Detect which cell encompasses the target text, then output its [X, Y] center coordinate. 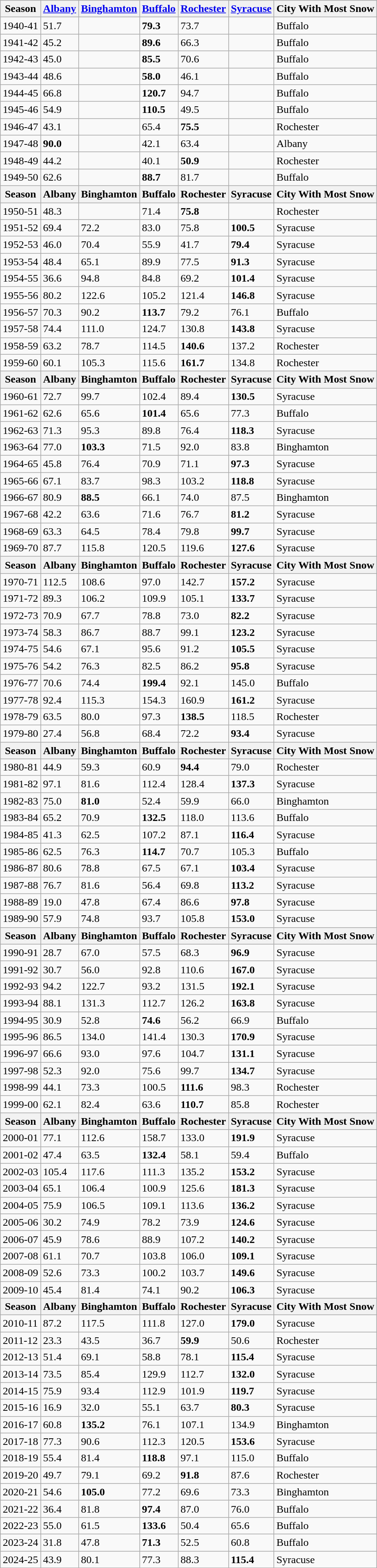
1976-77 [20, 683]
142.7 [203, 582]
83.0 [158, 228]
2001-02 [20, 1155]
60.9 [158, 767]
84.8 [158, 279]
30.9 [60, 1020]
1940-41 [20, 26]
105.0 [109, 1492]
56.8 [109, 733]
181.3 [251, 1189]
163.8 [251, 1003]
134.9 [251, 1425]
1997-98 [20, 1071]
115.0 [251, 1458]
1983-84 [20, 818]
2013-14 [20, 1374]
80.3 [251, 1408]
65.4 [158, 127]
1970-71 [20, 582]
2022-23 [20, 1525]
85.8 [251, 1104]
2015-16 [20, 1408]
95.8 [251, 666]
45.9 [60, 1239]
103.8 [158, 1256]
89.8 [158, 430]
1942-43 [20, 59]
79.1 [109, 1475]
2003-04 [20, 1189]
47.4 [60, 1155]
1949-50 [20, 177]
133.7 [251, 599]
81.2 [251, 515]
86.6 [203, 902]
97.0 [158, 582]
138.5 [203, 716]
117.6 [109, 1172]
1987-88 [20, 885]
41.7 [203, 245]
112.3 [158, 1441]
66.9 [251, 1020]
86.2 [203, 666]
111.8 [158, 1324]
106.5 [109, 1205]
102.4 [158, 396]
19.0 [60, 902]
55.4 [60, 1458]
153.2 [251, 1172]
73.5 [60, 1374]
137.2 [251, 346]
1943-44 [20, 76]
77.2 [158, 1492]
1965-66 [20, 480]
94.8 [109, 279]
109.9 [158, 599]
72.7 [60, 396]
91.2 [203, 649]
1995-96 [20, 1037]
118.0 [203, 818]
58.0 [158, 76]
101.9 [203, 1391]
48.4 [60, 262]
46.0 [60, 245]
87.5 [251, 498]
92.4 [60, 700]
77.0 [60, 447]
74.9 [109, 1222]
89.6 [158, 43]
1957-58 [20, 329]
2008-09 [20, 1273]
27.4 [60, 733]
127.0 [203, 1324]
68.4 [158, 733]
78.2 [158, 1222]
1998-99 [20, 1088]
118.3 [251, 430]
2012-13 [20, 1357]
76.0 [251, 1509]
112.5 [60, 582]
66.8 [60, 93]
79.3 [158, 26]
57.5 [158, 952]
1947-48 [20, 143]
73.7 [203, 26]
95.6 [158, 649]
45.0 [60, 59]
74.0 [203, 498]
94.4 [203, 767]
96.9 [251, 952]
191.9 [251, 1138]
78.7 [109, 346]
74.1 [158, 1290]
91.3 [251, 262]
44.9 [60, 767]
2005-06 [20, 1222]
85.5 [158, 59]
111.0 [109, 329]
2004-05 [20, 1205]
1960-61 [20, 396]
81.7 [203, 177]
167.0 [251, 969]
1979-80 [20, 733]
71.6 [158, 515]
75.0 [60, 801]
161.7 [203, 363]
2011-12 [20, 1340]
1984-85 [20, 835]
93.7 [158, 919]
62.1 [60, 1104]
132.4 [158, 1155]
106.0 [203, 1256]
69.4 [60, 228]
110.5 [158, 110]
49.7 [60, 1475]
52.4 [158, 801]
2007-08 [20, 1256]
2018-19 [20, 1458]
133.6 [158, 1525]
64.5 [109, 531]
50.4 [203, 1525]
100.9 [158, 1189]
55.0 [60, 1525]
1982-83 [20, 801]
67.0 [109, 952]
89.4 [203, 396]
58.3 [60, 632]
115.6 [158, 363]
1966-67 [20, 498]
1985-86 [20, 852]
42.2 [60, 515]
143.8 [251, 329]
130.3 [203, 1037]
121.4 [203, 295]
59.4 [251, 1155]
79.8 [203, 531]
100.2 [158, 1273]
77.1 [60, 1138]
106.3 [251, 1290]
75.5 [203, 127]
2017-18 [20, 1441]
103.7 [203, 1273]
1973-74 [20, 632]
80.6 [60, 868]
74.6 [158, 1020]
51.7 [60, 26]
73.0 [203, 616]
1945-46 [20, 110]
192.1 [251, 986]
52.5 [203, 1542]
78.4 [158, 531]
111.3 [158, 1172]
112.6 [109, 1138]
48.6 [60, 76]
36.7 [158, 1340]
91.8 [203, 1475]
45.4 [60, 1290]
49.5 [203, 110]
2009-10 [20, 1290]
1993-94 [20, 1003]
1951-52 [20, 228]
170.9 [251, 1037]
107.1 [203, 1425]
1975-76 [20, 666]
149.6 [251, 1273]
1953-54 [20, 262]
87.1 [203, 835]
30.2 [60, 1222]
2021-22 [20, 1509]
140.6 [203, 346]
87.0 [203, 1509]
145.0 [251, 683]
1964-65 [20, 464]
1974-75 [20, 649]
81.0 [109, 801]
83.7 [109, 480]
129.9 [158, 1374]
1948-49 [20, 160]
103.2 [203, 480]
134.0 [109, 1037]
97.8 [251, 902]
87.7 [60, 548]
67.5 [158, 868]
106.2 [109, 599]
50.6 [251, 1340]
1944-45 [20, 93]
118.5 [251, 716]
2024-25 [20, 1559]
68.3 [203, 952]
23.3 [60, 1340]
130.5 [251, 396]
1952-53 [20, 245]
103.3 [109, 447]
1954-55 [20, 279]
81.8 [109, 1509]
43.1 [60, 127]
71.4 [158, 211]
50.9 [203, 160]
40.1 [158, 160]
70.4 [109, 245]
66.3 [203, 43]
93.2 [158, 986]
2010-11 [20, 1324]
1963-64 [20, 447]
89.3 [60, 599]
103.4 [251, 868]
131.1 [251, 1054]
78.1 [203, 1357]
160.9 [203, 700]
45.2 [60, 43]
77.5 [203, 262]
28.7 [60, 952]
99.1 [203, 632]
90.6 [109, 1441]
82.2 [251, 616]
153.0 [251, 919]
119.7 [251, 1391]
2000-01 [20, 1138]
141.4 [158, 1037]
79.4 [251, 245]
56.2 [203, 1020]
114.5 [158, 346]
36.6 [60, 279]
48.3 [60, 211]
115.8 [109, 548]
74.8 [109, 919]
124.6 [251, 1222]
2016-17 [20, 1425]
45.8 [60, 464]
65.2 [60, 818]
1989-90 [20, 919]
70.3 [60, 312]
83.8 [251, 447]
112.4 [158, 784]
114.7 [158, 852]
97.6 [158, 1054]
43.5 [109, 1340]
66.1 [158, 498]
132.5 [158, 818]
80.2 [60, 295]
93.0 [109, 1054]
67.4 [158, 902]
86.7 [109, 632]
105.4 [60, 1172]
1961-62 [20, 413]
55.1 [158, 1408]
1994-95 [20, 1020]
63.2 [60, 346]
94.7 [203, 93]
42.1 [158, 143]
153.6 [251, 1441]
1988-89 [20, 902]
105.1 [203, 599]
106.4 [109, 1189]
52.8 [109, 1020]
86.5 [60, 1037]
88.3 [203, 1559]
57.9 [60, 919]
80.9 [60, 498]
75.6 [158, 1071]
73.9 [203, 1222]
1996-97 [20, 1054]
2019-20 [20, 1475]
59.3 [109, 767]
71.5 [158, 447]
125.6 [203, 1189]
60.1 [60, 363]
92.1 [203, 683]
55.9 [158, 245]
87.6 [251, 1475]
44.1 [60, 1088]
1969-70 [20, 548]
113.2 [251, 885]
113.7 [158, 312]
120.7 [158, 93]
58.1 [203, 1155]
1981-82 [20, 784]
58.8 [158, 1357]
127.6 [251, 548]
1977-78 [20, 700]
1967-68 [20, 515]
199.4 [158, 683]
1980-81 [20, 767]
1968-69 [20, 531]
95.3 [109, 430]
1958-59 [20, 346]
112.9 [158, 1391]
122.6 [109, 295]
54.9 [60, 110]
157.2 [251, 582]
1972-73 [20, 616]
1991-92 [20, 969]
161.2 [251, 700]
63.3 [60, 531]
16.9 [60, 1408]
1950-51 [20, 211]
1962-63 [20, 430]
79.0 [251, 767]
154.3 [158, 700]
41.3 [60, 835]
133.0 [203, 1138]
80.0 [109, 716]
126.2 [203, 1003]
87.2 [60, 1324]
61.1 [60, 1256]
2014-15 [20, 1391]
110.6 [203, 969]
146.8 [251, 295]
116.4 [251, 835]
136.2 [251, 1205]
1941-42 [20, 43]
61.5 [109, 1525]
123.2 [251, 632]
158.7 [158, 1138]
115.3 [109, 700]
134.7 [251, 1071]
32.0 [109, 1408]
92.8 [158, 969]
69.1 [109, 1357]
104.7 [203, 1054]
179.0 [251, 1324]
128.4 [203, 784]
2006-07 [20, 1239]
88.9 [158, 1239]
43.9 [60, 1559]
117.5 [109, 1324]
111.6 [203, 1088]
1971-72 [20, 599]
66.0 [251, 801]
137.3 [251, 784]
2002-03 [20, 1172]
1990-91 [20, 952]
67.7 [109, 616]
89.9 [158, 262]
108.6 [109, 582]
1959-60 [20, 363]
85.4 [109, 1374]
124.7 [158, 329]
46.1 [203, 76]
30.7 [60, 969]
82.4 [109, 1104]
69.8 [203, 885]
94.2 [60, 986]
130.8 [203, 329]
1955-56 [20, 295]
2023-24 [20, 1542]
105.8 [203, 919]
31.8 [60, 1542]
1978-79 [20, 716]
2020-21 [20, 1492]
52.3 [60, 1071]
56.4 [158, 885]
78.6 [109, 1239]
1999-00 [20, 1104]
88.1 [60, 1003]
54.2 [60, 666]
140.2 [251, 1239]
36.4 [60, 1509]
1986-87 [20, 868]
69.6 [203, 1492]
105.5 [251, 649]
71.1 [203, 464]
80.1 [109, 1559]
56.0 [109, 969]
88.5 [109, 498]
131.3 [109, 1003]
119.6 [203, 548]
1956-57 [20, 312]
132.0 [251, 1374]
44.2 [60, 160]
110.7 [203, 1104]
122.7 [109, 986]
131.5 [203, 986]
1946-47 [20, 127]
63.7 [203, 1408]
82.5 [158, 666]
97.4 [158, 1509]
52.6 [60, 1273]
105.2 [158, 295]
66.6 [60, 1054]
90.0 [60, 143]
1992-93 [20, 986]
134.8 [251, 363]
51.4 [60, 1357]
79.2 [203, 312]
63.4 [203, 143]
